Locate the cell with the specified text and output its (X, Y) center coordinate. 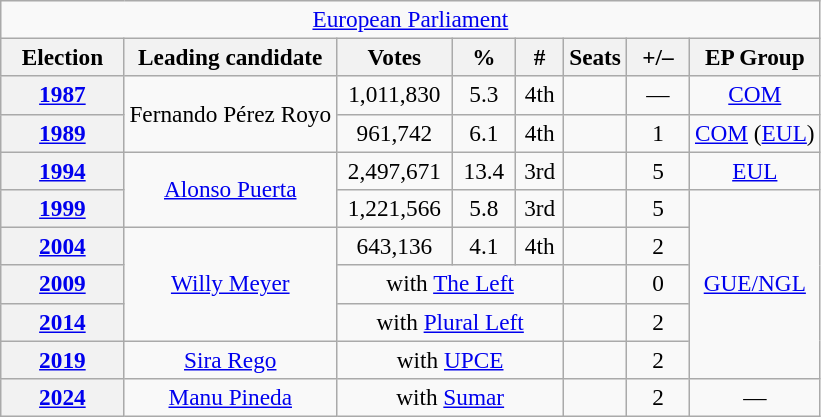
2024 (62, 397)
2014 (62, 322)
with Plural Left (450, 322)
COM (EUL) (755, 133)
2019 (62, 359)
1994 (62, 170)
GUE/NGL (755, 284)
with Sumar (450, 397)
13.4 (484, 170)
1987 (62, 95)
643,136 (394, 246)
1,221,566 (394, 208)
0 (658, 284)
EP Group (755, 57)
Leading candidate (230, 57)
Votes (394, 57)
COM (755, 95)
# (540, 57)
EUL (755, 170)
2,497,671 (394, 170)
Seats (596, 57)
1,011,830 (394, 95)
2009 (62, 284)
4.1 (484, 246)
Alonso Puerta (230, 189)
6.1 (484, 133)
% (484, 57)
Willy Meyer (230, 284)
with UPCE (450, 359)
European Parliament (410, 19)
2004 (62, 246)
1989 (62, 133)
Fernando Pérez Royo (230, 114)
5.3 (484, 95)
1999 (62, 208)
5.8 (484, 208)
Manu Pineda (230, 397)
+/– (658, 57)
Election (62, 57)
1 (658, 133)
with The Left (450, 284)
961,742 (394, 133)
Sira Rego (230, 359)
